For the text-containing cell, return its midpoint in [x, y] coordinate format. 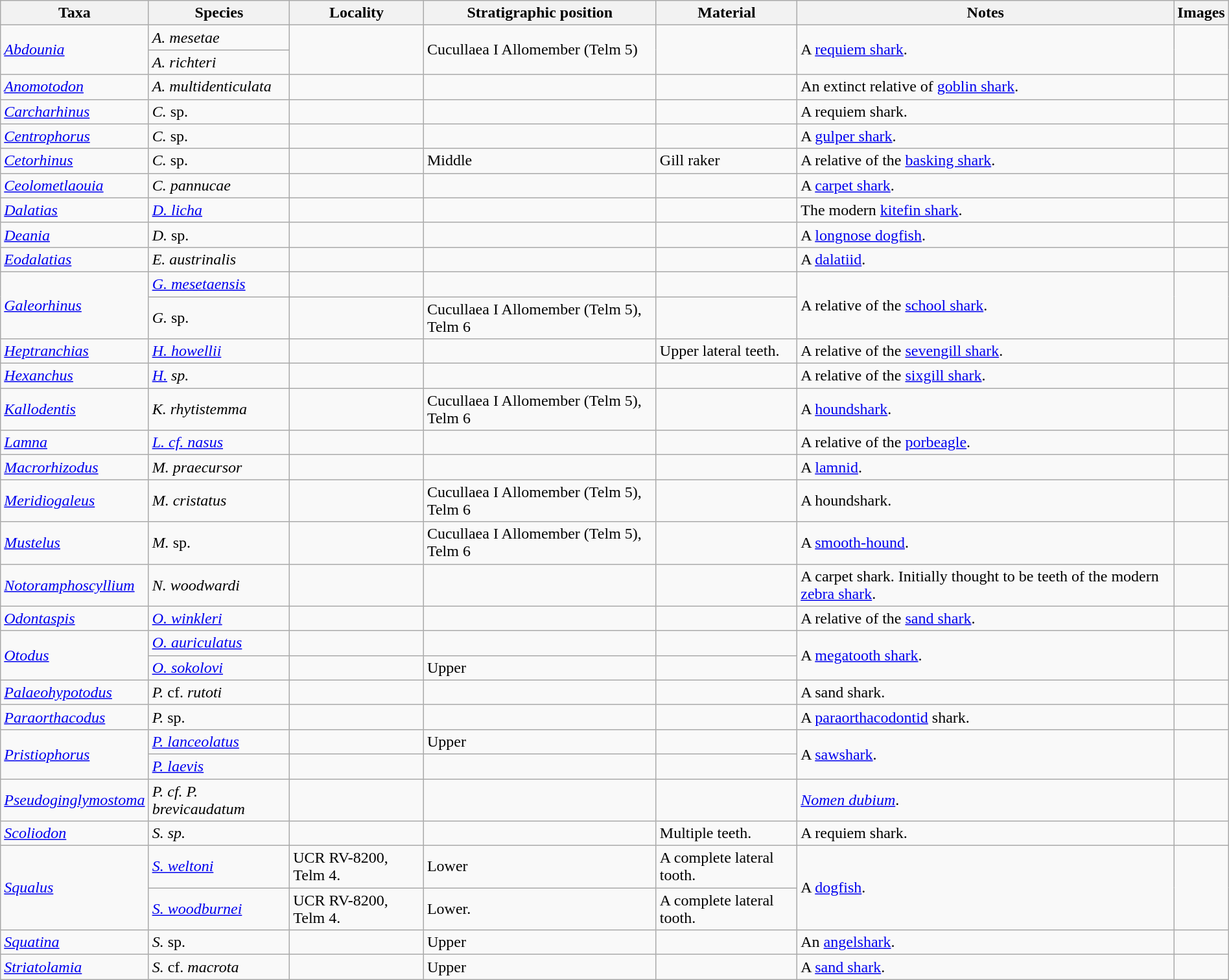
Mustelus [75, 543]
P. lanceolatus [219, 741]
A carpet shark. Initially thought to be teeth of the modern zebra shark. [985, 585]
A carpet shark. [985, 185]
Gill raker [726, 161]
Nomen dubium. [985, 800]
G. mesetaensis [219, 284]
Cetorhinus [75, 161]
M. praecursor [219, 467]
P. laevis [219, 766]
Middle [539, 161]
L. cf. nasus [219, 443]
A sawshark. [985, 754]
Palaeohypotodus [75, 692]
M. sp. [219, 543]
A longnose dogfish. [985, 235]
Meridiogaleus [75, 500]
P. cf. rutoti [219, 692]
Taxa [75, 13]
A relative of the sevengill shark. [985, 351]
O. winkleri [219, 618]
An angelshark. [985, 942]
O. sokolovi [219, 668]
Pseudoginglymostoma [75, 800]
Material [726, 13]
Squatina [75, 942]
A. multidenticulata [219, 87]
A relative of the sixgill shark. [985, 376]
N. woodwardi [219, 585]
P. cf. P. brevicaudatum [219, 800]
An extinct relative of goblin shark. [985, 87]
A gulper shark. [985, 136]
A paraorthacodontid shark. [985, 717]
A dogfish. [985, 888]
Hexanchus [75, 376]
H. sp. [219, 376]
H. howellii [219, 351]
Carcharhinus [75, 111]
A relative of the school shark. [985, 305]
D. licha [219, 210]
M. cristatus [219, 500]
Locality [357, 13]
Macrorhizodus [75, 467]
K. rhytistemma [219, 410]
Abdounia [75, 50]
Galeorhinus [75, 305]
Dalatias [75, 210]
A dalatiid. [985, 259]
Striatolamia [75, 967]
Heptranchias [75, 351]
Anomotodon [75, 87]
A relative of the sand shark. [985, 618]
G. sp. [219, 318]
O. auriculatus [219, 643]
A megatooth shark. [985, 655]
The modern kitefin shark. [985, 210]
Upper lateral teeth. [726, 351]
A smooth-hound. [985, 543]
A. mesetae [219, 38]
Centrophorus [75, 136]
Ceolometlaouia [75, 185]
A relative of the porbeagle. [985, 443]
Otodus [75, 655]
Images [1201, 13]
Lower. [539, 909]
A. richteri [219, 62]
Odontaspis [75, 618]
A lamnid. [985, 467]
S. woodburnei [219, 909]
Eodalatias [75, 259]
Squalus [75, 888]
Cucullaea I Allomember (Telm 5) [539, 50]
S. weltoni [219, 867]
Notes [985, 13]
S. cf. macrota [219, 967]
Notoramphoscyllium [75, 585]
Pristiophorus [75, 754]
Kallodentis [75, 410]
Lower [539, 867]
A relative of the basking shark. [985, 161]
Multiple teeth. [726, 834]
Scoliodon [75, 834]
D. sp. [219, 235]
Lamna [75, 443]
C. pannucae [219, 185]
Deania [75, 235]
Paraorthacodus [75, 717]
Stratigraphic position [539, 13]
Species [219, 13]
P. sp. [219, 717]
E. austrinalis [219, 259]
